Return (X, Y) of the center of cell containing provided text 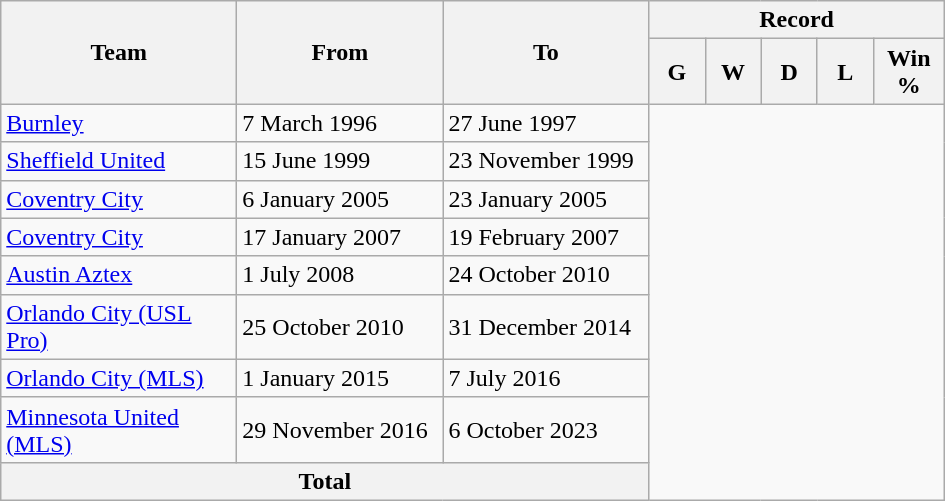
19 February 2007 (546, 237)
24 October 2010 (546, 275)
Win % (908, 72)
Total (325, 481)
Orlando City (MLS) (119, 378)
25 October 2010 (340, 326)
To (546, 52)
31 December 2014 (546, 326)
7 March 1996 (340, 123)
Team (119, 52)
23 November 1999 (546, 161)
1 January 2015 (340, 378)
G (677, 72)
Record (796, 20)
15 June 1999 (340, 161)
6 October 2023 (546, 430)
Orlando City (USL Pro) (119, 326)
6 January 2005 (340, 199)
27 June 1997 (546, 123)
Austin Aztex (119, 275)
29 November 2016 (340, 430)
Burnley (119, 123)
L (845, 72)
7 July 2016 (546, 378)
Minnesota United (MLS) (119, 430)
Sheffield United (119, 161)
From (340, 52)
1 July 2008 (340, 275)
23 January 2005 (546, 199)
W (733, 72)
D (789, 72)
17 January 2007 (340, 237)
